Capture the cell that displays the provided text and extract its (x, y) central coordinate. 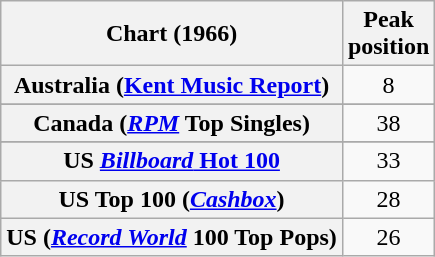
Peakposition (388, 34)
US (Record World 100 Top Pops) (172, 237)
US Top 100 (Cashbox) (172, 199)
Canada (RPM Top Singles) (172, 123)
33 (388, 161)
US Billboard Hot 100 (172, 161)
Australia (Kent Music Report) (172, 85)
Chart (1966) (172, 34)
28 (388, 199)
26 (388, 237)
8 (388, 85)
38 (388, 123)
